Determine the (X, Y) coordinate at the center of the cell enclosing the given text.  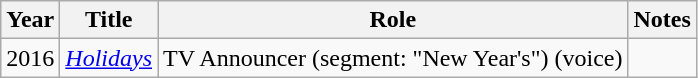
TV Announcer (segment: "New Year's") (voice) (393, 58)
Holidays (109, 58)
2016 (30, 58)
Year (30, 20)
Role (393, 20)
Notes (662, 20)
Title (109, 20)
